From the cell containing the given text, extract its center point as (X, Y) coordinate. 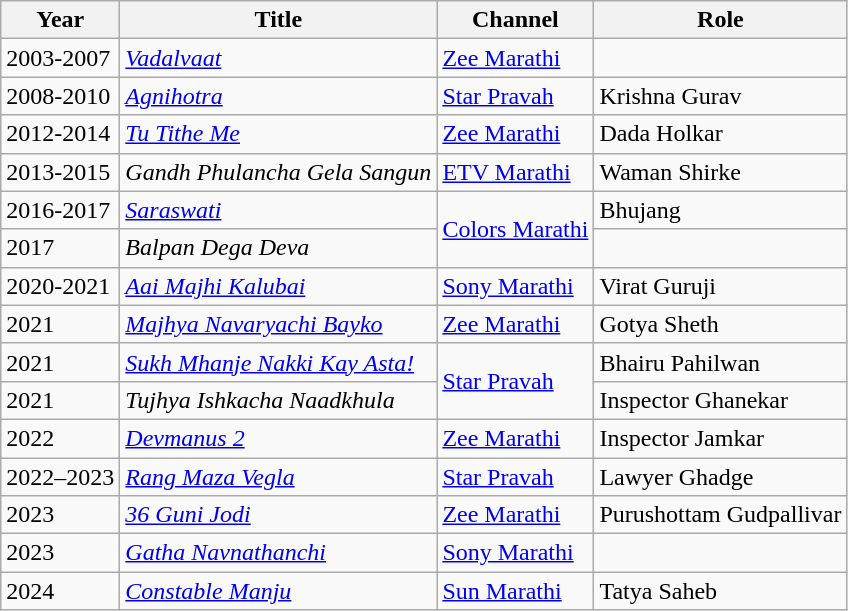
Majhya Navaryachi Bayko (278, 324)
Waman Shirke (720, 172)
Inspector Jamkar (720, 438)
Gotya Sheth (720, 324)
Inspector Ghanekar (720, 400)
Lawyer Ghadge (720, 477)
2013-2015 (60, 172)
Channel (516, 20)
ETV Marathi (516, 172)
Tujhya Ishkacha Naadkhula (278, 400)
Tu Tithe Me (278, 134)
Rang Maza Vegla (278, 477)
Sukh Mhanje Nakki Kay Asta! (278, 362)
Dada Holkar (720, 134)
Saraswati (278, 210)
Agnihotra (278, 96)
Colors Marathi (516, 229)
Aai Majhi Kalubai (278, 286)
Krishna Gurav (720, 96)
Purushottam Gudpallivar (720, 515)
Tatya Saheb (720, 591)
Balpan Dega Deva (278, 248)
2008-2010 (60, 96)
2024 (60, 591)
Constable Manju (278, 591)
2020-2021 (60, 286)
Bhujang (720, 210)
2012-2014 (60, 134)
Title (278, 20)
2022 (60, 438)
2017 (60, 248)
Year (60, 20)
2016-2017 (60, 210)
Vadalvaat (278, 58)
Devmanus 2 (278, 438)
2003-2007 (60, 58)
Virat Guruji (720, 286)
36 Guni Jodi (278, 515)
Role (720, 20)
Sun Marathi (516, 591)
2022–2023 (60, 477)
Gatha Navnathanchi (278, 553)
Gandh Phulancha Gela Sangun (278, 172)
Bhairu Pahilwan (720, 362)
